Identify which cell holds the provided text, then report its (X, Y) central coordinate. 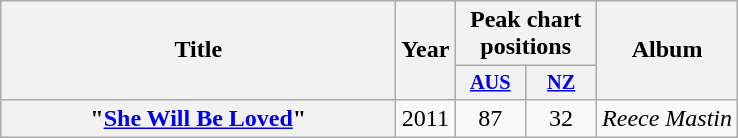
NZ (562, 83)
Reece Mastin (668, 118)
"She Will Be Loved" (198, 118)
87 (490, 118)
Year (426, 50)
32 (562, 118)
AUS (490, 83)
Album (668, 50)
Peak chart positions (526, 34)
Title (198, 50)
2011 (426, 118)
